For the text-containing cell, return its midpoint in [x, y] coordinate format. 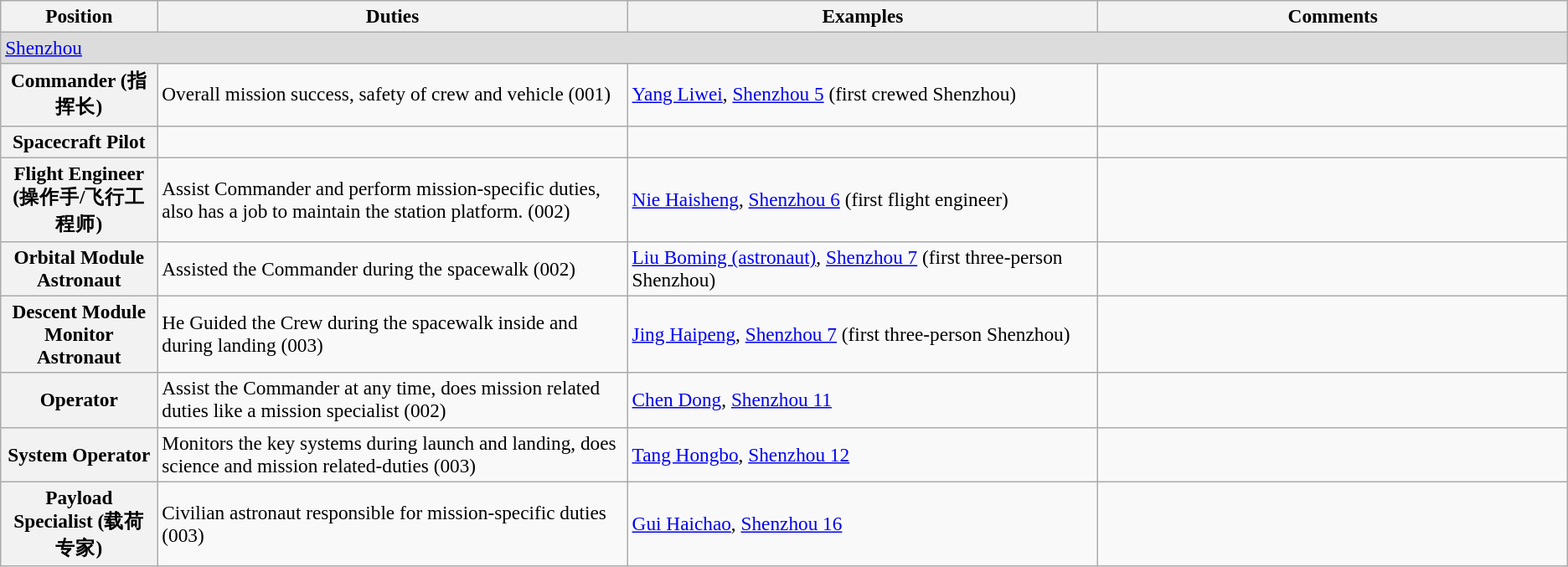
Position [79, 16]
Gui Haichao, Shenzhou 16 [863, 523]
Jing Haipeng, Shenzhou 7 (first three-person Shenzhou) [863, 334]
Flight Engineer (操作手/飞行工程师) [79, 199]
Monitors the key systems during launch and landing, does science and mission related-duties (003) [392, 454]
Assist the Commander at any time, does mission related duties like a mission specialist (002) [392, 400]
He Guided the Crew during the spacewalk inside and during landing (003) [392, 334]
Tang Hongbo, Shenzhou 12 [863, 454]
Assist Commander and perform mission-specific duties, also has a job to maintain the station platform. (002) [392, 199]
Overall mission success, safety of crew and vehicle (001) [392, 95]
Shenzhou [784, 48]
Spacecraft Pilot [79, 142]
Yang Liwei, Shenzhou 5 (first crewed Shenzhou) [863, 95]
Descent Module Monitor Astronaut [79, 334]
Civilian astronaut responsible for mission-specific duties (003) [392, 523]
Comments [1333, 16]
System Operator [79, 454]
Assisted the Commander during the spacewalk (002) [392, 268]
Commander (指挥长) [79, 95]
Nie Haisheng, Shenzhou 6 (first flight engineer) [863, 199]
Chen Dong, Shenzhou 11 [863, 400]
Duties [392, 16]
Examples [863, 16]
Liu Boming (astronaut), Shenzhou 7 (first three-person Shenzhou) [863, 268]
Orbital Module Astronaut [79, 268]
Operator [79, 400]
Payload Specialist (载荷专家) [79, 523]
